Identify which cell holds the provided text, then report its (x, y) central coordinate. 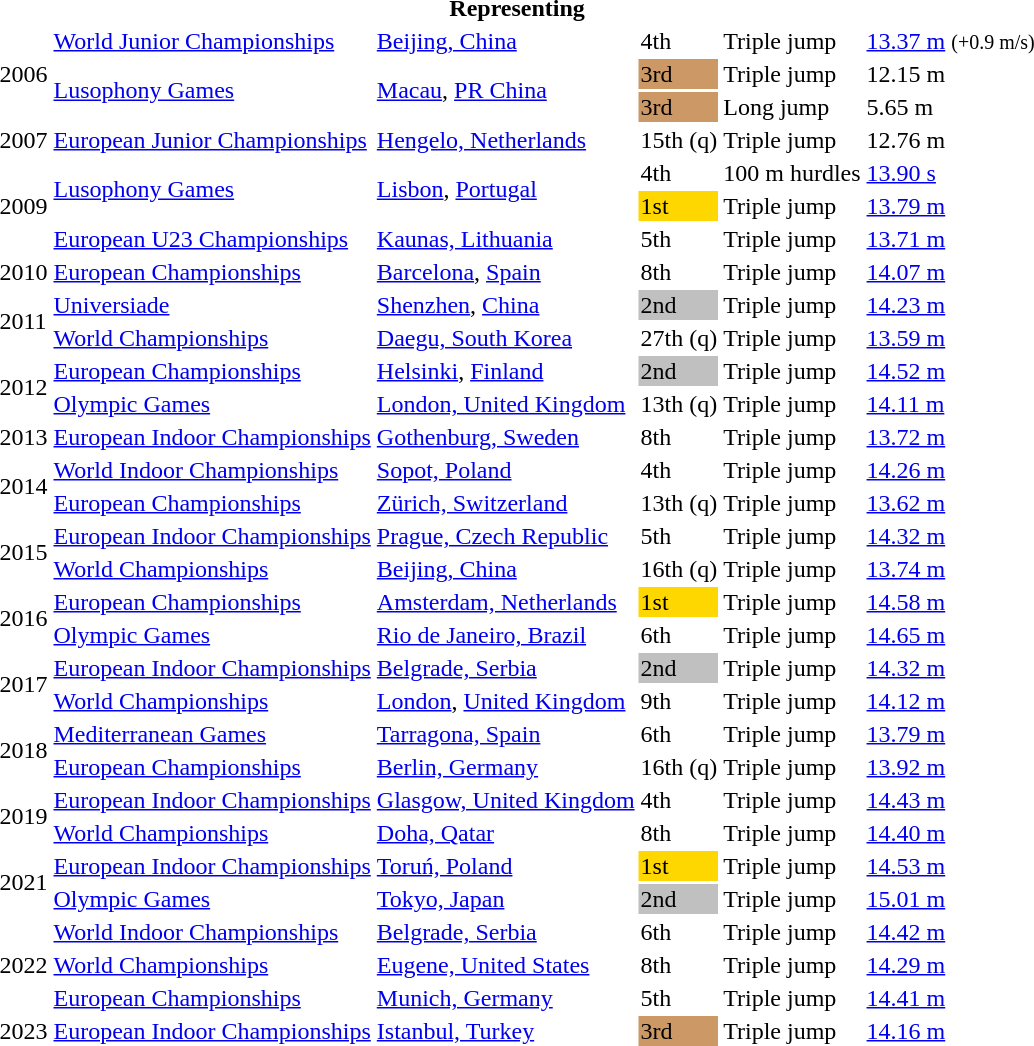
Universiade (212, 305)
Rio de Janeiro, Brazil (506, 635)
Lisbon, Portugal (506, 190)
Toruń, Poland (506, 866)
Gothenburg, Sweden (506, 437)
Eugene, United States (506, 965)
Doha, Qatar (506, 833)
Hengelo, Netherlands (506, 140)
Prague, Czech Republic (506, 536)
Shenzhen, China (506, 305)
Munich, Germany (506, 998)
Helsinki, Finland (506, 371)
100 m hurdles (792, 173)
Zürich, Switzerland (506, 503)
Tokyo, Japan (506, 899)
Berlin, Germany (506, 767)
Kaunas, Lithuania (506, 239)
Sopot, Poland (506, 470)
Barcelona, Spain (506, 272)
9th (679, 701)
European Junior Championships (212, 140)
Macau, PR China (506, 90)
Tarragona, Spain (506, 734)
Long jump (792, 107)
27th (q) (679, 338)
Mediterranean Games (212, 734)
15th (q) (679, 140)
Glasgow, United Kingdom (506, 800)
European U23 Championships (212, 239)
Amsterdam, Netherlands (506, 602)
Daegu, South Korea (506, 338)
Istanbul, Turkey (506, 1031)
World Junior Championships (212, 41)
